From the cell containing the given text, extract its center point as (x, y) coordinate. 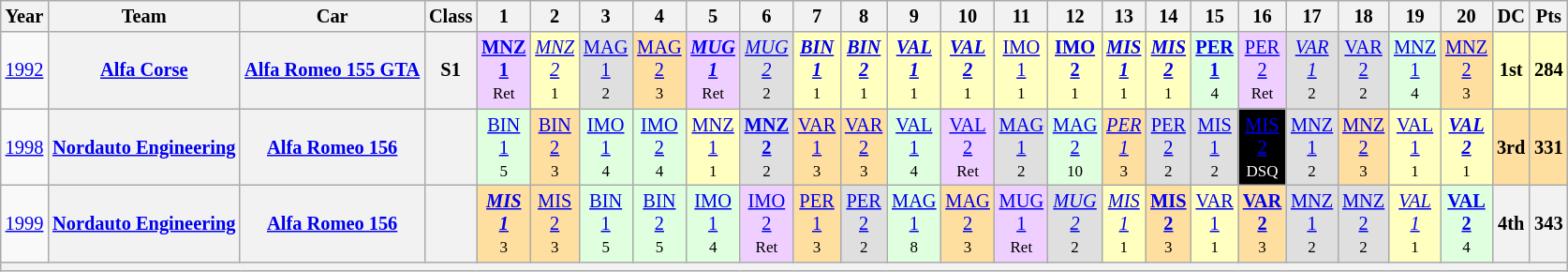
14 (1168, 16)
4 (659, 16)
IMO21 (1075, 70)
6 (766, 16)
VAL2Ret (967, 147)
4th (1511, 223)
DC (1511, 16)
284 (1548, 70)
Alfa Corse (144, 70)
PER14 (1214, 70)
BIN23 (555, 147)
343 (1548, 223)
1 (504, 16)
Class (451, 16)
12 (1075, 16)
10 (967, 16)
Pts (1548, 16)
VAR22 (1364, 70)
BIN21 (864, 70)
MIS13 (504, 223)
IMO24 (659, 147)
2 (555, 16)
MIS2DSQ (1263, 147)
7 (817, 16)
MNZ21 (555, 70)
Year (24, 16)
MIS21 (1168, 70)
5 (714, 16)
1999 (24, 223)
MNZ1Ret (504, 70)
MAG18 (914, 223)
8 (864, 16)
MIS12 (1214, 147)
VAR12 (1311, 70)
BIN11 (817, 70)
13 (1124, 16)
Team (144, 16)
9 (914, 16)
MAG210 (1075, 147)
18 (1364, 16)
1992 (24, 70)
3rd (1511, 147)
IMO2Ret (766, 223)
BIN25 (659, 223)
VAR13 (817, 147)
S1 (451, 70)
20 (1467, 16)
MNZ14 (1414, 70)
MNZ11 (714, 147)
19 (1414, 16)
Alfa Romeo 155 GTA (332, 70)
1998 (24, 147)
IMO11 (1021, 70)
3 (605, 16)
VAL14 (914, 147)
331 (1548, 147)
Car (332, 16)
17 (1311, 16)
VAL24 (1467, 223)
16 (1263, 16)
1st (1511, 70)
11 (1021, 16)
VAR11 (1214, 223)
15 (1214, 16)
PER2Ret (1263, 70)
